Return (X, Y) of the center of cell containing provided text 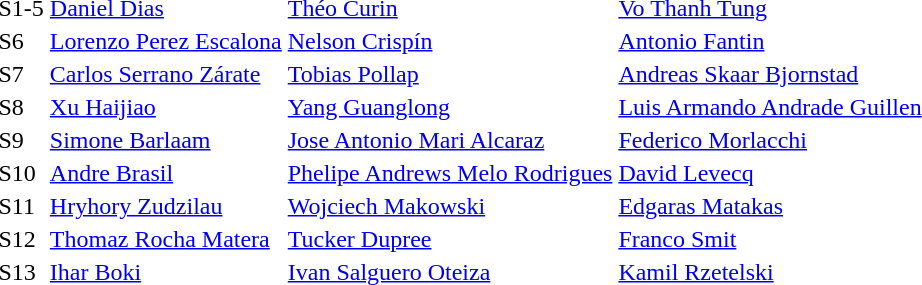
Hryhory Zudzilau (166, 206)
Jose Antonio Mari Alcaraz (450, 140)
Xu Haijiao (166, 107)
Yang Guanglong (450, 107)
Phelipe Andrews Melo Rodrigues (450, 173)
Andre Brasil (166, 173)
Wojciech Makowski (450, 206)
Nelson Crispín (450, 41)
Tobias Pollap (450, 74)
Tucker Dupree (450, 239)
Thomaz Rocha Matera (166, 239)
Carlos Serrano Zárate (166, 74)
Lorenzo Perez Escalona (166, 41)
Simone Barlaam (166, 140)
